Search for the cell housing the specified text and yield its [x, y] center coordinate. 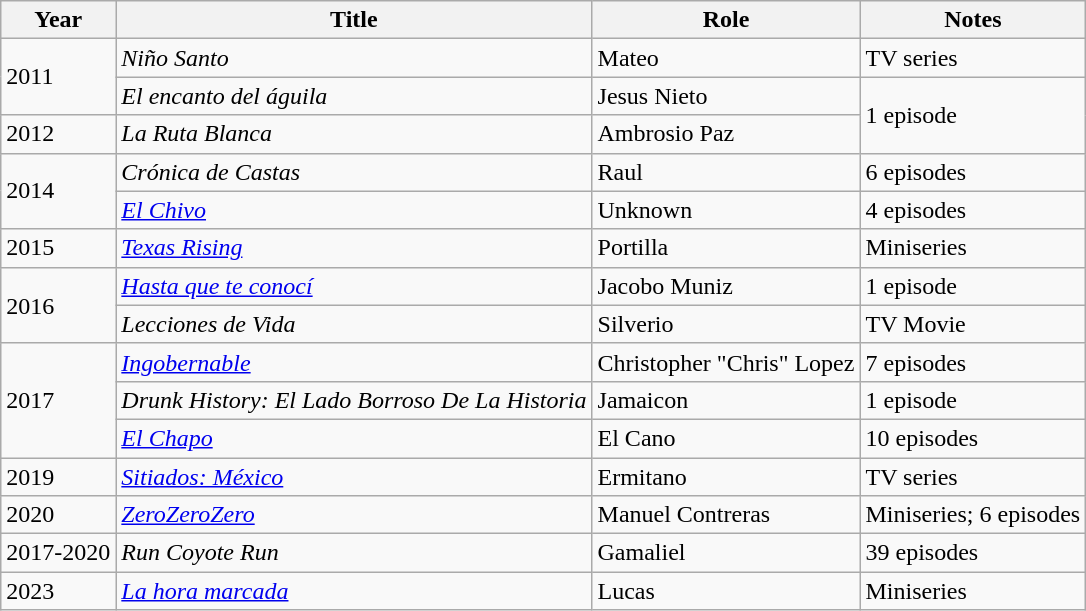
Hasta que te conocí [354, 286]
Year [58, 20]
Run Coyote Run [354, 553]
Gamaliel [726, 553]
El Cano [726, 438]
Miniseries; 6 episodes [973, 515]
La Ruta Blanca [354, 134]
El encanto del águila [354, 96]
2017-2020 [58, 553]
Ingobernable [354, 362]
Lecciones de Vida [354, 324]
2017 [58, 400]
Notes [973, 20]
Unknown [726, 210]
Jacobo Muniz [726, 286]
2019 [58, 477]
Drunk History: El Lado Borroso De La Historia [354, 400]
Role [726, 20]
El Chapo [354, 438]
2015 [58, 248]
ZeroZeroZero [354, 515]
7 episodes [973, 362]
Lucas [726, 591]
Niño Santo [354, 58]
2020 [58, 515]
39 episodes [973, 553]
La hora marcada [354, 591]
2016 [58, 305]
2012 [58, 134]
4 episodes [973, 210]
Crónica de Castas [354, 172]
El Chivo [354, 210]
Jesus Nieto [726, 96]
Manuel Contreras [726, 515]
Jamaicon [726, 400]
10 episodes [973, 438]
TV Movie [973, 324]
Mateo [726, 58]
Christopher "Chris" Lopez [726, 362]
Portilla [726, 248]
2011 [58, 77]
2014 [58, 191]
Ambrosio Paz [726, 134]
2023 [58, 591]
Ermitano [726, 477]
Texas Rising [354, 248]
Silverio [726, 324]
Title [354, 20]
Raul [726, 172]
6 episodes [973, 172]
Sitiados: México [354, 477]
